Extract the [x, y] coordinate from the center of the cell holding the provided text.  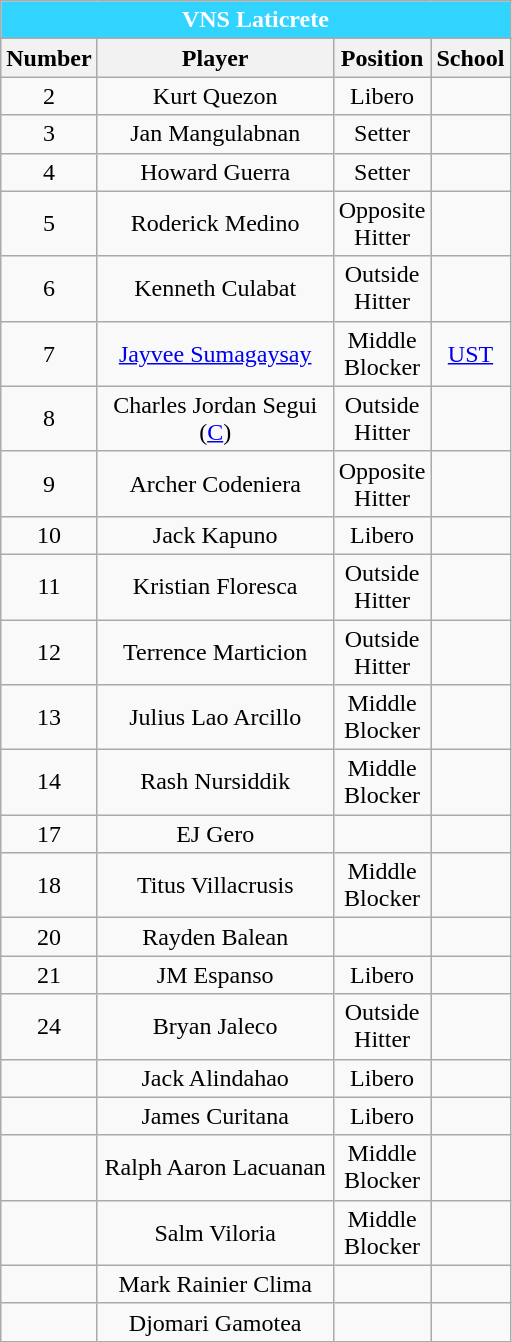
Archer Codeniera [215, 484]
4 [49, 172]
Kurt Quezon [215, 96]
Jack Alindahao [215, 1078]
11 [49, 586]
Jayvee Sumagaysay [215, 354]
Ralph Aaron Lacuanan [215, 1168]
Julius Lao Arcillo [215, 718]
EJ Gero [215, 834]
20 [49, 937]
Roderick Medino [215, 224]
VNS Laticrete [256, 20]
6 [49, 288]
5 [49, 224]
12 [49, 652]
3 [49, 134]
18 [49, 886]
Salm Viloria [215, 1232]
Djomari Gamotea [215, 1322]
JM Espanso [215, 975]
Kenneth Culabat [215, 288]
7 [49, 354]
School [470, 58]
Charles Jordan Segui (C) [215, 418]
9 [49, 484]
Howard Guerra [215, 172]
24 [49, 1026]
Rash Nursiddik [215, 782]
21 [49, 975]
2 [49, 96]
Titus Villacrusis [215, 886]
Mark Rainier Clima [215, 1284]
James Curitana [215, 1116]
Number [49, 58]
Position [382, 58]
Terrence Marticion [215, 652]
Rayden Balean [215, 937]
Bryan Jaleco [215, 1026]
Kristian Floresca [215, 586]
Jack Kapuno [215, 535]
13 [49, 718]
Jan Mangulabnan [215, 134]
10 [49, 535]
17 [49, 834]
8 [49, 418]
Player [215, 58]
UST [470, 354]
14 [49, 782]
